Return the [x, y] coordinate for the center point of the cell that contains the specified text.  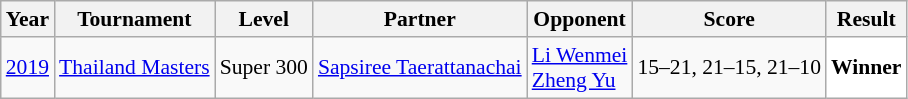
15–21, 21–15, 21–10 [729, 68]
Thailand Masters [134, 68]
Opponent [580, 19]
Super 300 [264, 68]
Year [28, 19]
Partner [420, 19]
Li Wenmei Zheng Yu [580, 68]
Tournament [134, 19]
Result [866, 19]
2019 [28, 68]
Winner [866, 68]
Score [729, 19]
Sapsiree Taerattanachai [420, 68]
Level [264, 19]
